Return [x, y] of the center of cell containing provided text 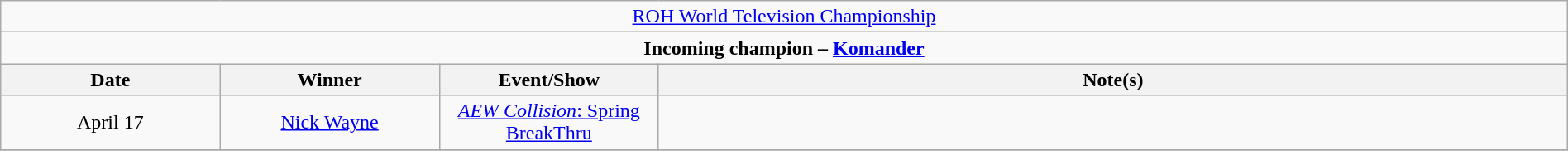
ROH World Television Championship [784, 17]
Event/Show [549, 80]
Note(s) [1113, 80]
Date [111, 80]
April 17 [111, 123]
AEW Collision: Spring BreakThru [549, 123]
Winner [329, 80]
Incoming champion – Komander [784, 48]
Nick Wayne [329, 123]
